Return [x, y] of the center of cell containing provided text 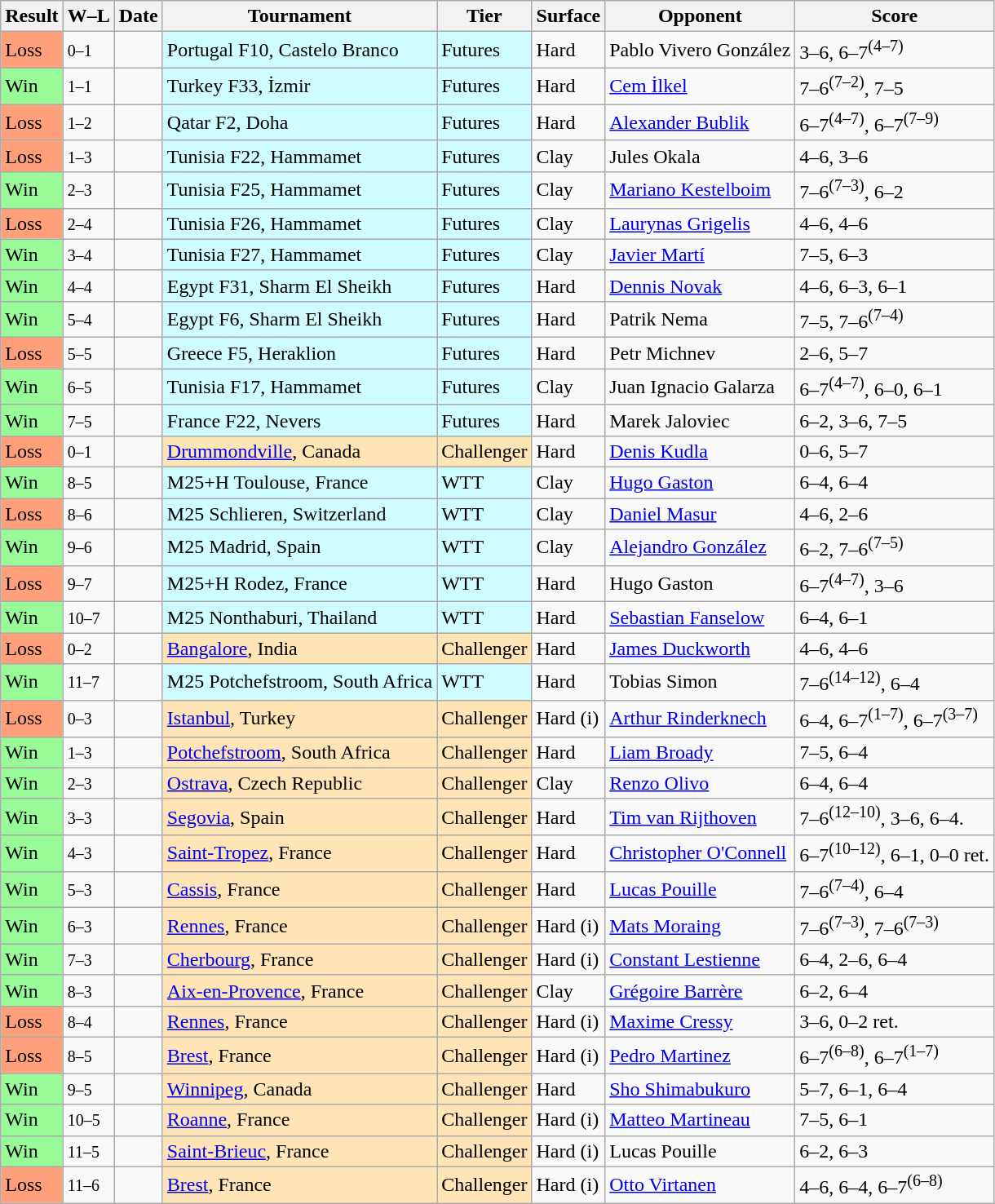
Patrik Nema [700, 320]
7–6(7–3), 7–6(7–3) [895, 927]
Petr Michnev [700, 353]
Ostrava, Czech Republic [299, 783]
5–7, 6–1, 6–4 [895, 1089]
6–2, 3–6, 7–5 [895, 420]
Juan Ignacio Galarza [700, 387]
6–4, 6–7(1–7), 6–7(3–7) [895, 718]
6–7(4–7), 3–6 [895, 584]
Drummondville, Canada [299, 452]
Tunisia F25, Hammamet [299, 191]
Pablo Vivero González [700, 51]
Tunisia F26, Hammamet [299, 224]
Winnipeg, Canada [299, 1089]
6–7(6–8), 6–7(1–7) [895, 1056]
8–6 [88, 514]
Mats Moraing [700, 927]
Constant Lestienne [700, 959]
Dennis Novak [700, 286]
Cherbourg, France [299, 959]
Tier [484, 16]
5–4 [88, 320]
6–3 [88, 927]
6–7(4–7), 6–0, 6–1 [895, 387]
Mariano Kestelboim [700, 191]
Opponent [700, 16]
7–5, 6–4 [895, 752]
Score [895, 16]
11–6 [88, 1184]
Segovia, Spain [299, 817]
M25 Potchefstroom, South Africa [299, 682]
5–5 [88, 353]
M25 Madrid, Spain [299, 548]
10–5 [88, 1120]
7–6(12–10), 3–6, 6–4. [895, 817]
1–1 [88, 86]
0–2 [88, 648]
Portugal F10, Castelo Branco [299, 51]
3–6, 0–2 ret. [895, 1022]
Denis Kudla [700, 452]
Christopher O'Connell [700, 853]
11–5 [88, 1151]
Qatar F2, Doha [299, 122]
8–3 [88, 990]
11–7 [88, 682]
Javier Martí [700, 255]
4–3 [88, 853]
4–6, 6–4, 6–7(6–8) [895, 1184]
M25 Nonthaburi, Thailand [299, 617]
Tunisia F27, Hammamet [299, 255]
Surface [568, 16]
Arthur Rinderknech [700, 718]
Otto Virtanen [700, 1184]
Laurynas Grigelis [700, 224]
Saint-Brieuc, France [299, 1151]
0–6, 5–7 [895, 452]
Roanne, France [299, 1120]
Turkey F33, İzmir [299, 86]
6–4, 6–1 [895, 617]
3–4 [88, 255]
Date [139, 16]
Alejandro González [700, 548]
Sebastian Fanselow [700, 617]
Grégoire Barrère [700, 990]
7–6(7–3), 6–2 [895, 191]
France F22, Nevers [299, 420]
Cem İlkel [700, 86]
M25+H Rodez, France [299, 584]
7–3 [88, 959]
Bangalore, India [299, 648]
2–4 [88, 224]
9–6 [88, 548]
Tobias Simon [700, 682]
W–L [88, 16]
7–6(14–12), 6–4 [895, 682]
Alexander Bublik [700, 122]
6–5 [88, 387]
Maxime Cressy [700, 1022]
6–2, 6–4 [895, 990]
6–7(4–7), 6–7(7–9) [895, 122]
Tournament [299, 16]
Jules Okala [700, 156]
Cassis, France [299, 889]
6–2, 7–6(7–5) [895, 548]
Istanbul, Turkey [299, 718]
4–6, 2–6 [895, 514]
Pedro Martinez [700, 1056]
4–4 [88, 286]
Aix-en-Provence, France [299, 990]
James Duckworth [700, 648]
7–6(7–4), 6–4 [895, 889]
3–6, 6–7(4–7) [895, 51]
Tunisia F17, Hammamet [299, 387]
Daniel Masur [700, 514]
7–5, 7–6(7–4) [895, 320]
9–5 [88, 1089]
2–6, 5–7 [895, 353]
6–4, 2–6, 6–4 [895, 959]
7–5 [88, 420]
4–6, 3–6 [895, 156]
Tim van Rijthoven [700, 817]
6–7(10–12), 6–1, 0–0 ret. [895, 853]
7–6(7–2), 7–5 [895, 86]
Result [32, 16]
Renzo Olivo [700, 783]
7–5, 6–1 [895, 1120]
Matteo Martineau [700, 1120]
10–7 [88, 617]
Potchefstroom, South Africa [299, 752]
8–4 [88, 1022]
1–2 [88, 122]
Marek Jaloviec [700, 420]
0–3 [88, 718]
Egypt F31, Sharm El Sheikh [299, 286]
5–3 [88, 889]
Egypt F6, Sharm El Sheikh [299, 320]
Sho Shimabukuro [700, 1089]
4–6, 6–3, 6–1 [895, 286]
Tunisia F22, Hammamet [299, 156]
3–3 [88, 817]
Liam Broady [700, 752]
6–2, 6–3 [895, 1151]
M25+H Toulouse, France [299, 483]
9–7 [88, 584]
M25 Schlieren, Switzerland [299, 514]
Greece F5, Heraklion [299, 353]
Saint-Tropez, France [299, 853]
7–5, 6–3 [895, 255]
